Scan for the cell matching the given text and deliver its (x, y) coordinate at center. 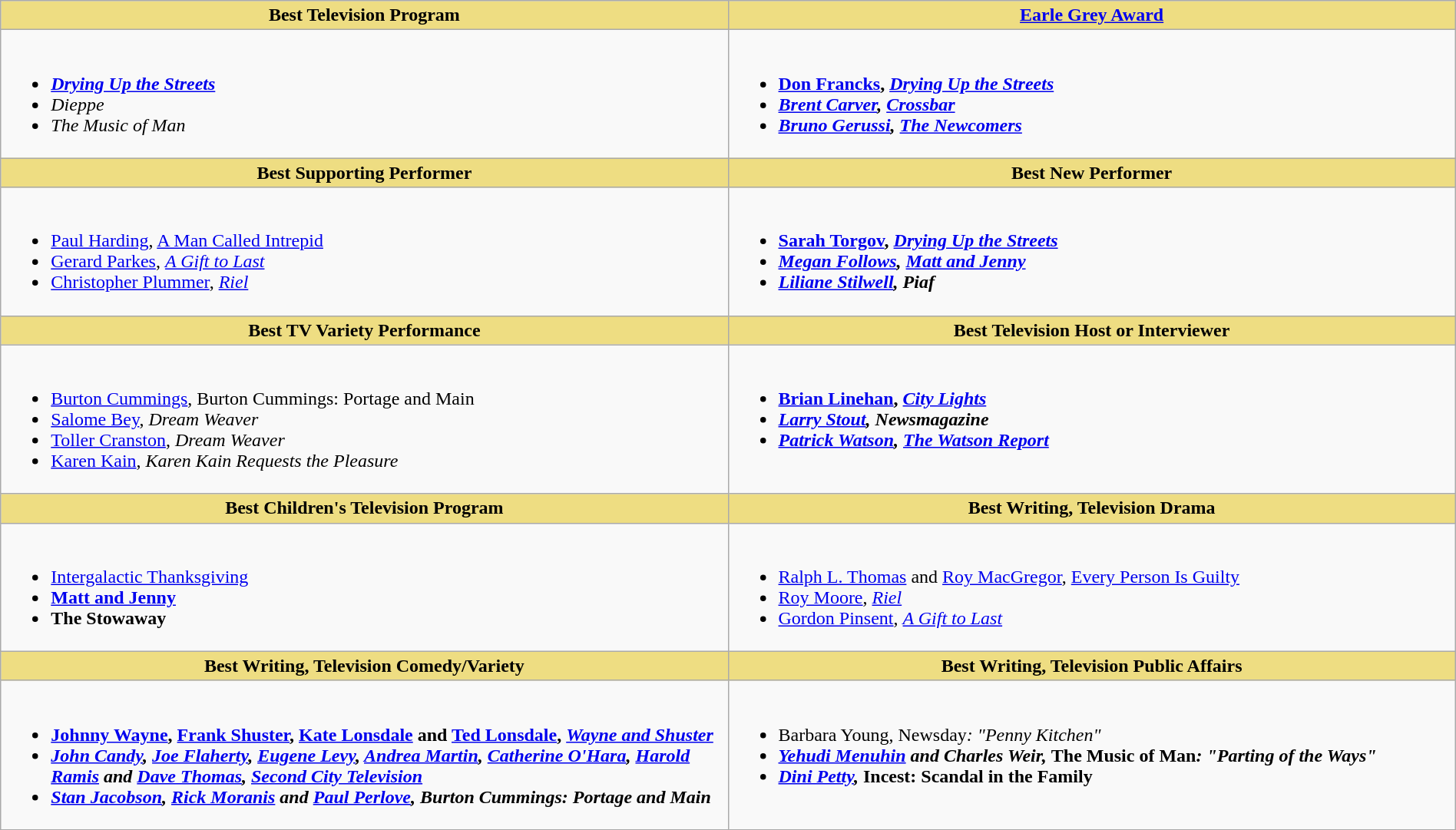
Don Francks, Drying Up the StreetsBrent Carver, CrossbarBruno Gerussi, The Newcomers (1092, 94)
Best Supporting Performer (364, 173)
Best New Performer (1092, 173)
Best Writing, Television Public Affairs (1092, 666)
Best Television Program (364, 15)
Paul Harding, A Man Called IntrepidGerard Parkes, A Gift to LastChristopher Plummer, Riel (364, 252)
Brian Linehan, City LightsLarry Stout, NewsmagazinePatrick Watson, The Watson Report (1092, 419)
Best Television Host or Interviewer (1092, 330)
Best Children's Television Program (364, 508)
Ralph L. Thomas and Roy MacGregor, Every Person Is GuiltyRoy Moore, RielGordon Pinsent, A Gift to Last (1092, 587)
Best TV Variety Performance (364, 330)
Intergalactic ThanksgivingMatt and JennyThe Stowaway (364, 587)
Burton Cummings, Burton Cummings: Portage and MainSalome Bey, Dream WeaverToller Cranston, Dream WeaverKaren Kain, Karen Kain Requests the Pleasure (364, 419)
Drying Up the StreetsDieppeThe Music of Man (364, 94)
Best Writing, Television Comedy/Variety (364, 666)
Earle Grey Award (1092, 15)
Sarah Torgov, Drying Up the StreetsMegan Follows, Matt and JennyLiliane Stilwell, Piaf (1092, 252)
Best Writing, Television Drama (1092, 508)
